Detect which cell encompasses the target text, then output its (X, Y) center coordinate. 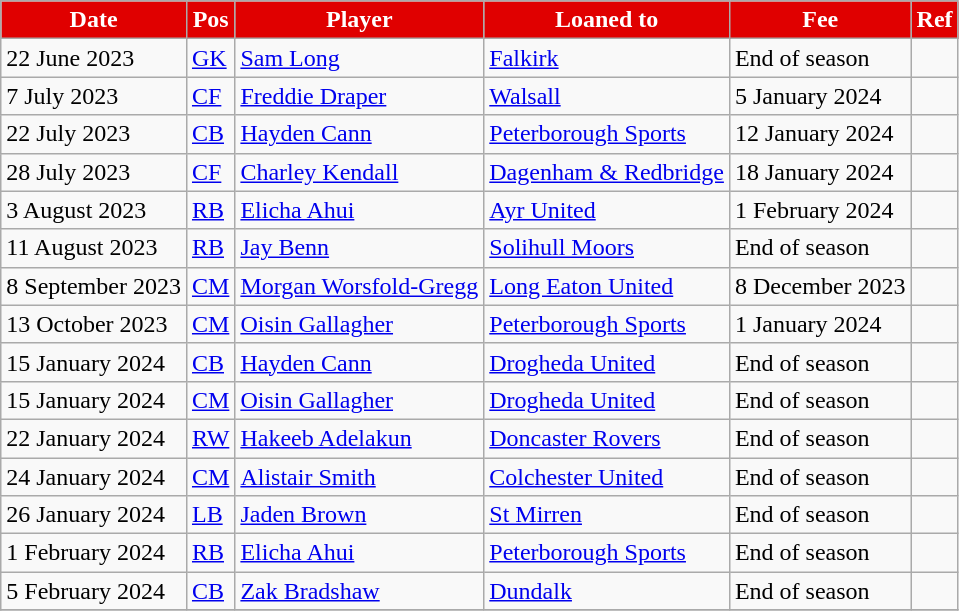
Charley Kendall (360, 172)
Walsall (607, 96)
11 August 2023 (94, 248)
22 June 2023 (94, 58)
RW (210, 438)
13 October 2023 (94, 324)
5 February 2024 (94, 591)
Ayr United (607, 210)
1 January 2024 (820, 324)
Date (94, 20)
St Mirren (607, 515)
Zak Bradshaw (360, 591)
Loaned to (607, 20)
Long Eaton United (607, 286)
12 January 2024 (820, 134)
28 July 2023 (94, 172)
Jay Benn (360, 248)
22 January 2024 (94, 438)
3 August 2023 (94, 210)
Hakeeb Adelakun (360, 438)
24 January 2024 (94, 477)
Player (360, 20)
8 December 2023 (820, 286)
18 January 2024 (820, 172)
Falkirk (607, 58)
Colchester United (607, 477)
Alistair Smith (360, 477)
Morgan Worsfold-Gregg (360, 286)
LB (210, 515)
Doncaster Rovers (607, 438)
Pos (210, 20)
Freddie Draper (360, 96)
Dundalk (607, 591)
8 September 2023 (94, 286)
GK (210, 58)
26 January 2024 (94, 515)
Solihull Moors (607, 248)
22 July 2023 (94, 134)
Dagenham & Redbridge (607, 172)
Jaden Brown (360, 515)
Sam Long (360, 58)
7 July 2023 (94, 96)
Ref (934, 20)
5 January 2024 (820, 96)
Fee (820, 20)
